Scan for the cell matching the given text and deliver its (x, y) coordinate at center. 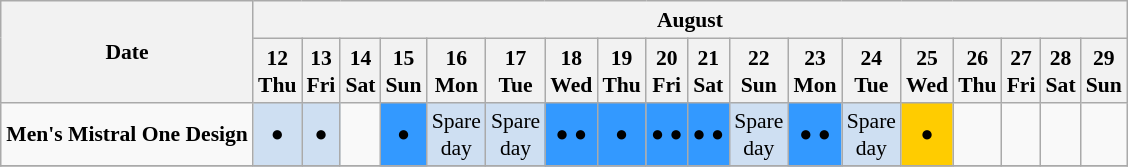
16Mon (456, 70)
14Sat (360, 70)
August (690, 20)
19Thu (622, 70)
20Fri (667, 70)
15Sun (404, 70)
22Sun (758, 70)
13Fri (322, 70)
27Fri (1022, 70)
25Wed (927, 70)
28Sat (1061, 70)
18Wed (571, 70)
29Sun (1104, 70)
26Thu (978, 70)
12Thu (278, 70)
Men's Mistral One Design (127, 134)
17Tue (516, 70)
23Mon (814, 70)
21Sat (708, 70)
24Tue (872, 70)
Date (127, 52)
